Detect which cell encompasses the target text, then output its [X, Y] center coordinate. 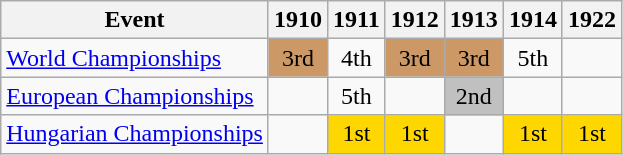
1912 [414, 20]
Hungarian Championships [135, 134]
1914 [532, 20]
1913 [474, 20]
1911 [357, 20]
2nd [474, 96]
Event [135, 20]
European Championships [135, 96]
4th [357, 58]
1910 [298, 20]
1922 [592, 20]
World Championships [135, 58]
